Search for the cell housing the specified text and yield its [x, y] center coordinate. 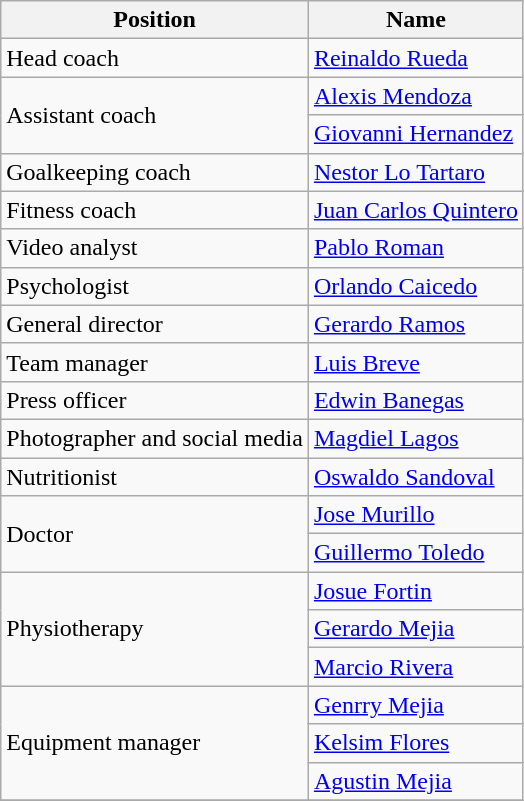
Psychologist [155, 286]
Video analyst [155, 248]
Assistant coach [155, 115]
Goalkeeping coach [155, 172]
Gerardo Mejia [416, 629]
Nestor Lo Tartaro [416, 172]
Alexis Mendoza [416, 96]
Physiotherapy [155, 629]
Name [416, 20]
Orlando Caicedo [416, 286]
Agustin Mejia [416, 781]
Josue Fortin [416, 591]
Press officer [155, 400]
Oswaldo Sandoval [416, 477]
Jose Murillo [416, 515]
Doctor [155, 534]
Juan Carlos Quintero [416, 210]
Gerardo Ramos [416, 324]
Giovanni Hernandez [416, 134]
Head coach [155, 58]
Position [155, 20]
Fitness coach [155, 210]
Equipment manager [155, 743]
Edwin Banegas [416, 400]
Pablo Roman [416, 248]
Guillermo Toledo [416, 553]
Marcio Rivera [416, 667]
Kelsim Flores [416, 743]
Genrry Mejia [416, 705]
Magdiel Lagos [416, 438]
Photographer and social media [155, 438]
Reinaldo Rueda [416, 58]
Luis Breve [416, 362]
Nutritionist [155, 477]
General director [155, 324]
Team manager [155, 362]
